Return (x, y) of the center of cell containing provided text 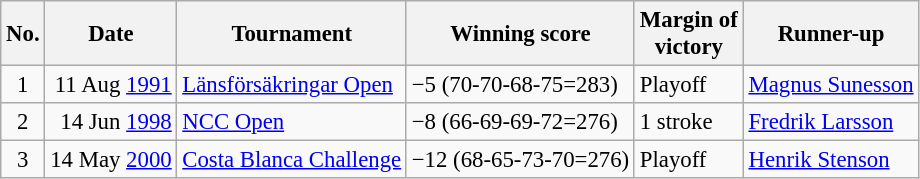
11 Aug 1991 (111, 85)
14 Jun 1998 (111, 122)
−5 (70-70-68-75=283) (520, 85)
Date (111, 34)
No. (23, 34)
Fredrik Larsson (831, 122)
Henrik Stenson (831, 160)
Tournament (292, 34)
Margin ofvictory (688, 34)
3 (23, 160)
Runner-up (831, 34)
NCC Open (292, 122)
Magnus Sunesson (831, 85)
Länsförsäkringar Open (292, 85)
Winning score (520, 34)
−12 (68-65-73-70=276) (520, 160)
2 (23, 122)
−8 (66-69-69-72=276) (520, 122)
Costa Blanca Challenge (292, 160)
1 stroke (688, 122)
14 May 2000 (111, 160)
1 (23, 85)
